Pinpoint the cell where the given text exists, returning its [X, Y] midpoint coordinate. 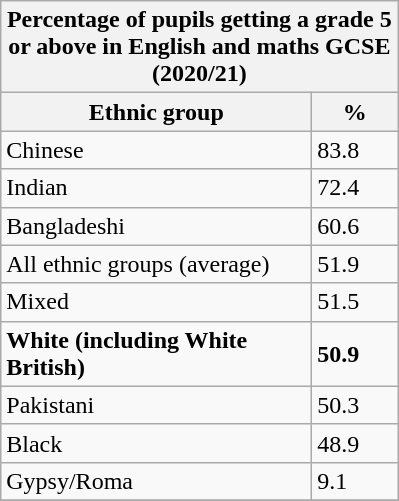
% [355, 112]
Pakistani [156, 405]
Chinese [156, 150]
72.4 [355, 188]
51.5 [355, 302]
50.3 [355, 405]
50.9 [355, 354]
60.6 [355, 226]
Black [156, 443]
All ethnic groups (average) [156, 264]
9.1 [355, 481]
Bangladeshi [156, 226]
Mixed [156, 302]
48.9 [355, 443]
White (including White British) [156, 354]
Ethnic group [156, 112]
Percentage of pupils getting a grade 5 or above in English and maths GCSE (2020/21) [200, 47]
83.8 [355, 150]
Gypsy/Roma [156, 481]
51.9 [355, 264]
Indian [156, 188]
